Identify which cell holds the provided text, then report its (x, y) central coordinate. 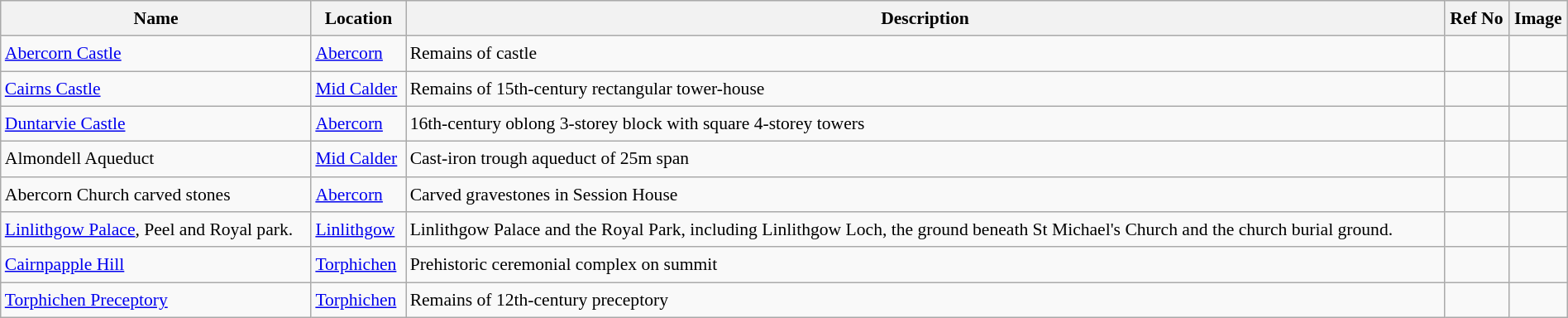
Linlithgow Palace, Peel and Royal park. (156, 230)
Prehistoric ceremonial complex on summit (925, 265)
Description (925, 18)
Image (1538, 18)
Abercorn Church carved stones (156, 195)
Linlithgow (358, 230)
Remains of 12th-century preceptory (925, 300)
Cairnpapple Hill (156, 265)
Location (358, 18)
Torphichen Preceptory (156, 300)
Remains of 15th-century rectangular tower-house (925, 89)
Cast-iron trough aqueduct of 25m span (925, 159)
Carved gravestones in Session House (925, 195)
Ref No (1476, 18)
Linlithgow Palace and the Royal Park, including Linlithgow Loch, the ground beneath St Michael's Church and the church burial ground. (925, 230)
Almondell Aqueduct (156, 159)
Abercorn Castle (156, 55)
16th-century oblong 3-storey block with square 4-storey towers (925, 124)
Name (156, 18)
Cairns Castle (156, 89)
Remains of castle (925, 55)
Duntarvie Castle (156, 124)
